Scan for the cell matching the given text and deliver its [X, Y] coordinate at center. 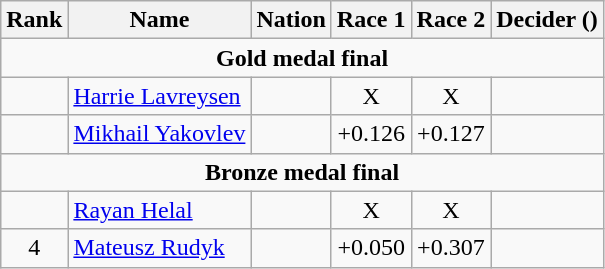
+0.127 [451, 134]
Bronze medal final [302, 172]
Race 1 [371, 20]
Harrie Lavreysen [160, 96]
Mateusz Rudyk [160, 248]
+0.307 [451, 248]
Name [160, 20]
+0.126 [371, 134]
Rank [34, 20]
Decider () [548, 20]
+0.050 [371, 248]
Rayan Helal [160, 210]
Race 2 [451, 20]
Mikhail Yakovlev [160, 134]
Gold medal final [302, 58]
Nation [291, 20]
4 [34, 248]
